Return (x, y) of the center of cell containing provided text 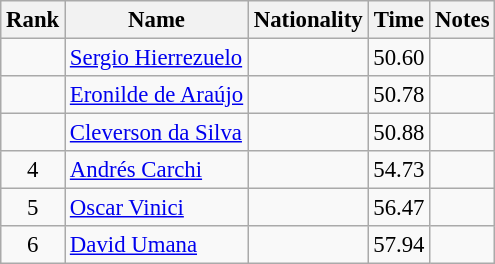
David Umana (157, 245)
Eronilde de Araújo (157, 95)
Name (157, 20)
Notes (462, 20)
4 (33, 170)
50.60 (399, 58)
5 (33, 208)
Cleverson da Silva (157, 133)
Oscar Vinici (157, 208)
Sergio Hierrezuelo (157, 58)
Andrés Carchi (157, 170)
6 (33, 245)
56.47 (399, 208)
50.88 (399, 133)
Nationality (308, 20)
54.73 (399, 170)
Rank (33, 20)
Time (399, 20)
50.78 (399, 95)
57.94 (399, 245)
